For the text-containing cell, return its midpoint in [X, Y] coordinate format. 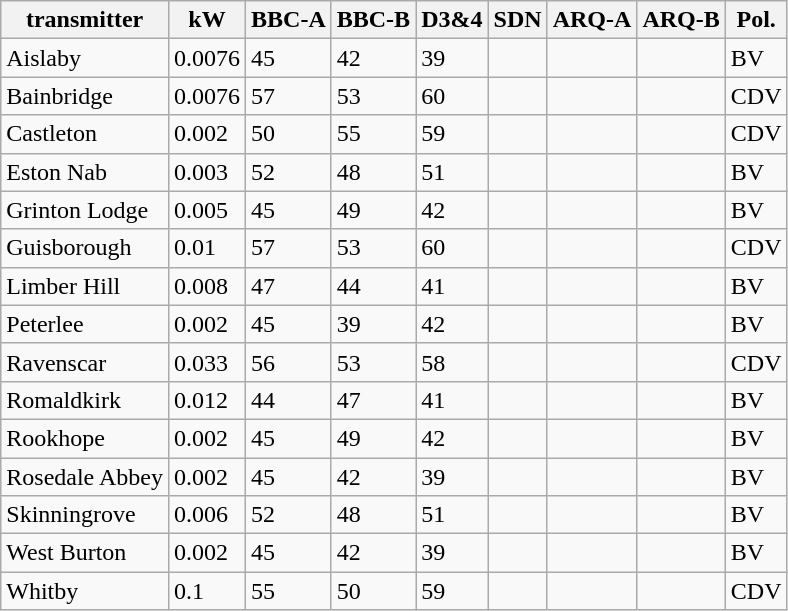
Castleton [85, 134]
0.1 [206, 591]
Skinningrove [85, 515]
0.006 [206, 515]
kW [206, 20]
Whitby [85, 591]
0.003 [206, 172]
Rookhope [85, 438]
BBC-B [373, 20]
BBC-A [289, 20]
Bainbridge [85, 96]
Grinton Lodge [85, 210]
58 [452, 362]
0.005 [206, 210]
0.01 [206, 248]
Romaldkirk [85, 400]
Peterlee [85, 324]
Ravenscar [85, 362]
Eston Nab [85, 172]
Aislaby [85, 58]
Limber Hill [85, 286]
ARQ-B [681, 20]
Rosedale Abbey [85, 477]
ARQ-A [592, 20]
Guisborough [85, 248]
0.033 [206, 362]
transmitter [85, 20]
West Burton [85, 553]
56 [289, 362]
D3&4 [452, 20]
Pol. [756, 20]
0.012 [206, 400]
0.008 [206, 286]
SDN [518, 20]
